Search for the cell housing the specified text and yield its [X, Y] center coordinate. 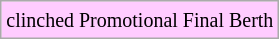
clinched Promotional Final Berth [140, 20]
